From the cell containing the given text, extract its center point as [x, y] coordinate. 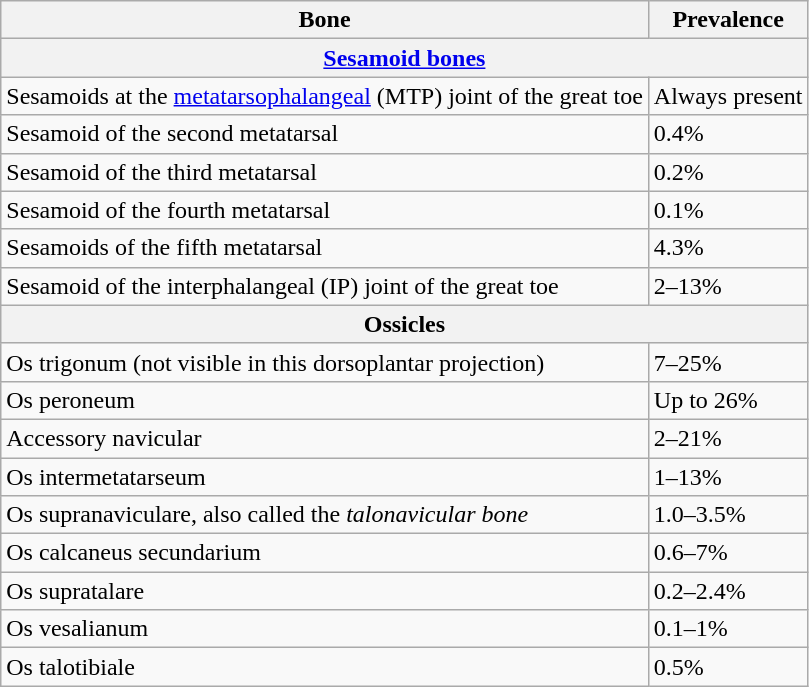
1.0–3.5% [728, 515]
0.2% [728, 172]
0.1–1% [728, 629]
0.5% [728, 667]
Sesamoid of the fourth metatarsal [325, 210]
Os talotibiale [325, 667]
Sesamoids at the metatarsophalangeal (MTP) joint of the great toe [325, 96]
0.1% [728, 210]
Os supranaviculare, also called the talonavicular bone [325, 515]
4.3% [728, 248]
Os trigonum (not visible in this dorsoplantar projection) [325, 362]
1–13% [728, 477]
Os intermetatarseum [325, 477]
Os calcaneus secundarium [325, 553]
Up to 26% [728, 400]
Always present [728, 96]
Os vesalianum [325, 629]
2–21% [728, 438]
Os supratalare [325, 591]
0.2–2.4% [728, 591]
0.6–7% [728, 553]
Sesamoid of the interphalangeal (IP) joint of the great toe [325, 286]
Sesamoid of the second metatarsal [325, 134]
7–25% [728, 362]
Accessory navicular [325, 438]
Os peroneum [325, 400]
0.4% [728, 134]
Sesamoids of the fifth metatarsal [325, 248]
Bone [325, 20]
Prevalence [728, 20]
Sesamoid bones [404, 58]
2–13% [728, 286]
Ossicles [404, 324]
Sesamoid of the third metatarsal [325, 172]
